Output the (x, y) coordinate of the center of the cell containing the given text.  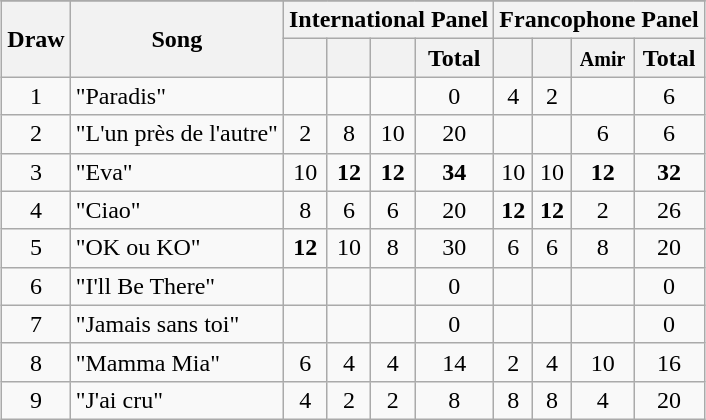
7 (36, 324)
International Panel (388, 20)
Song (176, 39)
"Eva" (176, 172)
26 (669, 210)
1 (36, 96)
Draw (36, 39)
"Jamais sans toi" (176, 324)
16 (669, 362)
5 (36, 248)
"Paradis" (176, 96)
"Ciao" (176, 210)
"OK ou KO" (176, 248)
"I'll Be There" (176, 286)
30 (454, 248)
Amir (602, 58)
"J'ai cru" (176, 400)
3 (36, 172)
32 (669, 172)
9 (36, 400)
"Mamma Mia" (176, 362)
"L'un près de l'autre" (176, 134)
Francophone Panel (599, 20)
34 (454, 172)
14 (454, 362)
